Search for the cell housing the specified text and yield its [x, y] center coordinate. 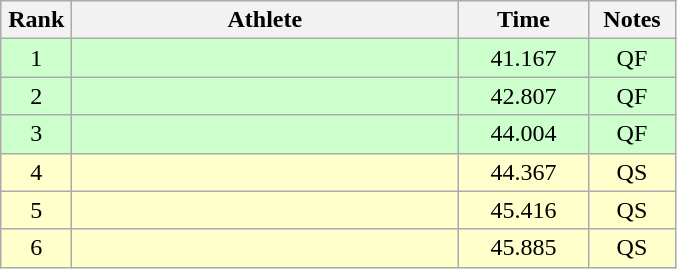
45.416 [524, 210]
2 [36, 96]
42.807 [524, 96]
1 [36, 58]
4 [36, 172]
45.885 [524, 248]
5 [36, 210]
Notes [632, 20]
Athlete [265, 20]
Time [524, 20]
44.367 [524, 172]
Rank [36, 20]
6 [36, 248]
3 [36, 134]
44.004 [524, 134]
41.167 [524, 58]
